Identify which cell holds the provided text, then report its (x, y) central coordinate. 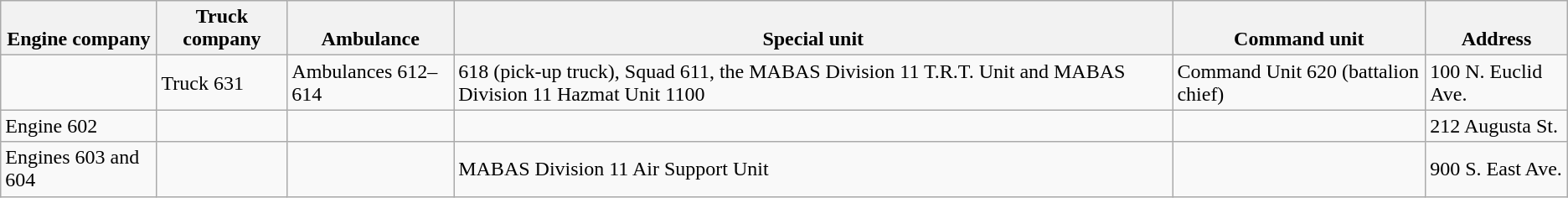
Truck 631 (222, 82)
Engine company (79, 29)
618 (pick-up truck), Squad 611, the MABAS Division 11 T.R.T. Unit and MABAS Division 11 Hazmat Unit 1100 (813, 82)
Command unit (1299, 29)
MABAS Division 11 Air Support Unit (813, 169)
100 N. Euclid Ave. (1497, 82)
Truck company (222, 29)
Special unit (813, 29)
Engines 603 and 604 (79, 169)
Engine 602 (79, 126)
Address (1497, 29)
212 Augusta St. (1497, 126)
Ambulance (370, 29)
900 S. East Ave. (1497, 169)
Command Unit 620 (battalion chief) (1299, 82)
Ambulances 612–614 (370, 82)
